Capture the cell that displays the provided text and extract its (x, y) central coordinate. 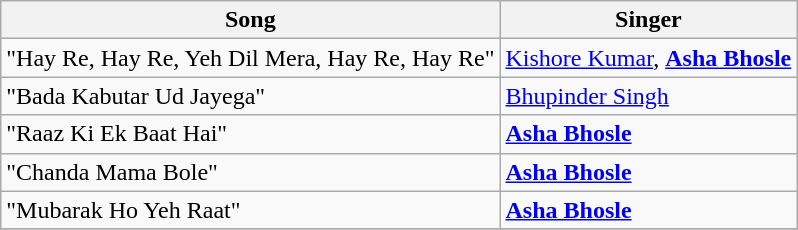
"Bada Kabutar Ud Jayega" (250, 96)
Bhupinder Singh (648, 96)
"Hay Re, Hay Re, Yeh Dil Mera, Hay Re, Hay Re" (250, 58)
Song (250, 20)
Singer (648, 20)
"Mubarak Ho Yeh Raat" (250, 210)
Kishore Kumar, Asha Bhosle (648, 58)
"Chanda Mama Bole" (250, 172)
"Raaz Ki Ek Baat Hai" (250, 134)
